From the cell containing the given text, extract its center point as [x, y] coordinate. 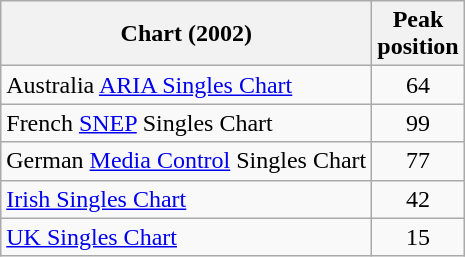
Australia ARIA Singles Chart [186, 85]
77 [418, 161]
64 [418, 85]
99 [418, 123]
Peakposition [418, 34]
German Media Control Singles Chart [186, 161]
Chart (2002) [186, 34]
Irish Singles Chart [186, 199]
42 [418, 199]
French SNEP Singles Chart [186, 123]
UK Singles Chart [186, 237]
15 [418, 237]
